Scan for the cell matching the given text and deliver its (X, Y) coordinate at center. 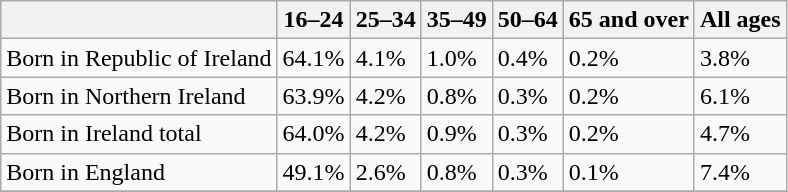
Born in Republic of Ireland (139, 58)
3.8% (740, 58)
7.4% (740, 172)
Born in Northern Ireland (139, 96)
0.9% (456, 134)
0.1% (628, 172)
64.0% (314, 134)
1.0% (456, 58)
50–64 (528, 20)
2.6% (386, 172)
0.4% (528, 58)
25–34 (386, 20)
64.1% (314, 58)
Born in Ireland total (139, 134)
65 and over (628, 20)
Born in England (139, 172)
63.9% (314, 96)
35–49 (456, 20)
16–24 (314, 20)
49.1% (314, 172)
4.1% (386, 58)
All ages (740, 20)
4.7% (740, 134)
6.1% (740, 96)
